Search for the cell housing the specified text and yield its (x, y) center coordinate. 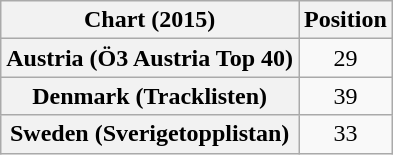
Sweden (Sverigetopplistan) (150, 134)
33 (346, 134)
Austria (Ö3 Austria Top 40) (150, 58)
39 (346, 96)
29 (346, 58)
Chart (2015) (150, 20)
Denmark (Tracklisten) (150, 96)
Position (346, 20)
